Extract the (x, y) coordinate from the center of the cell holding the provided text.  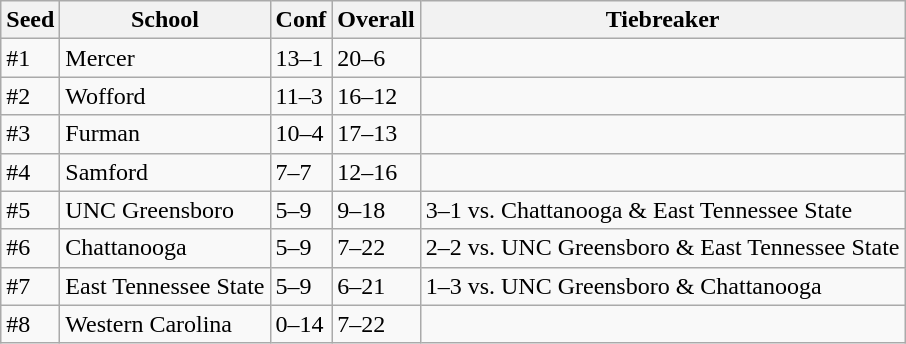
#2 (30, 96)
#6 (30, 248)
2–2 vs. UNC Greensboro & East Tennessee State (662, 248)
13–1 (301, 58)
3–1 vs. Chattanooga & East Tennessee State (662, 210)
17–13 (376, 134)
Furman (165, 134)
Chattanooga (165, 248)
Overall (376, 20)
0–14 (301, 324)
UNC Greensboro (165, 210)
School (165, 20)
Western Carolina (165, 324)
11–3 (301, 96)
Wofford (165, 96)
Mercer (165, 58)
10–4 (301, 134)
Conf (301, 20)
#1 (30, 58)
#4 (30, 172)
12–16 (376, 172)
7–7 (301, 172)
Samford (165, 172)
16–12 (376, 96)
20–6 (376, 58)
#5 (30, 210)
East Tennessee State (165, 286)
Tiebreaker (662, 20)
9–18 (376, 210)
Seed (30, 20)
#7 (30, 286)
#8 (30, 324)
#3 (30, 134)
6–21 (376, 286)
1–3 vs. UNC Greensboro & Chattanooga (662, 286)
